Identify which cell holds the provided text, then report its (X, Y) central coordinate. 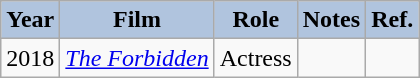
Role (256, 20)
Notes (331, 20)
The Forbidden (137, 58)
Year (30, 20)
2018 (30, 58)
Ref. (392, 20)
Actress (256, 58)
Film (137, 20)
